Locate the cell with the specified text and output its (X, Y) center coordinate. 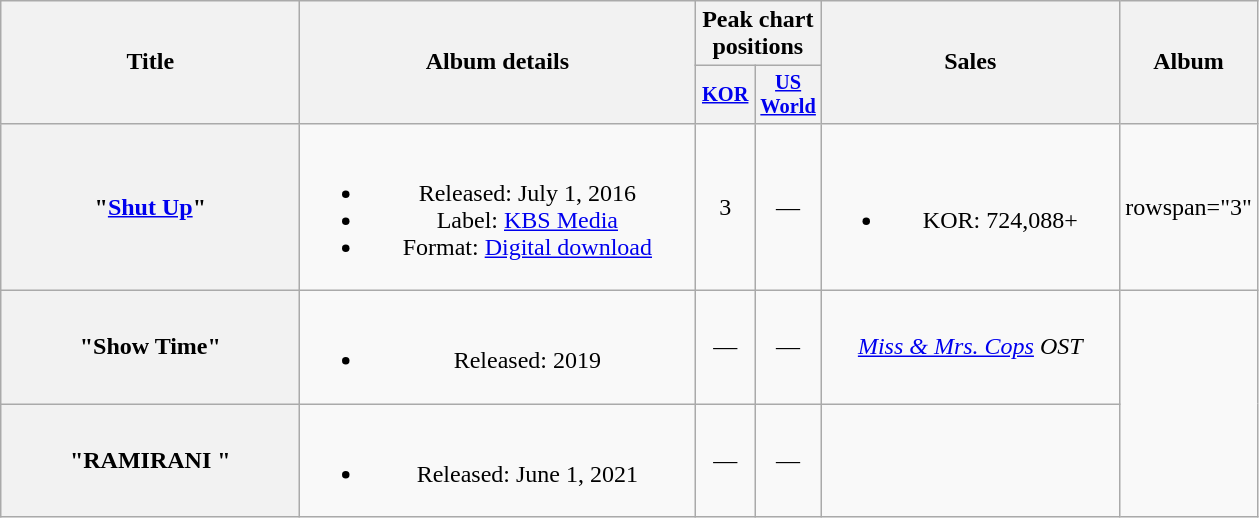
3 (726, 206)
Peak chartpositions (758, 34)
Album details (498, 62)
Sales (970, 62)
Album (1189, 62)
Title (150, 62)
Released: July 1, 2016Label: KBS MediaFormat: Digital download (498, 206)
KOR: 724,088+ (970, 206)
"Show Time" (150, 348)
KOR (726, 95)
"RAMIRANI " (150, 460)
Released: June 1, 2021 (498, 460)
Miss & Mrs. Cops OST (970, 348)
"Shut Up" (150, 206)
USWorld (788, 95)
rowspan="3" (1189, 206)
Released: 2019 (498, 348)
